Detect which cell encompasses the target text, then output its (x, y) center coordinate. 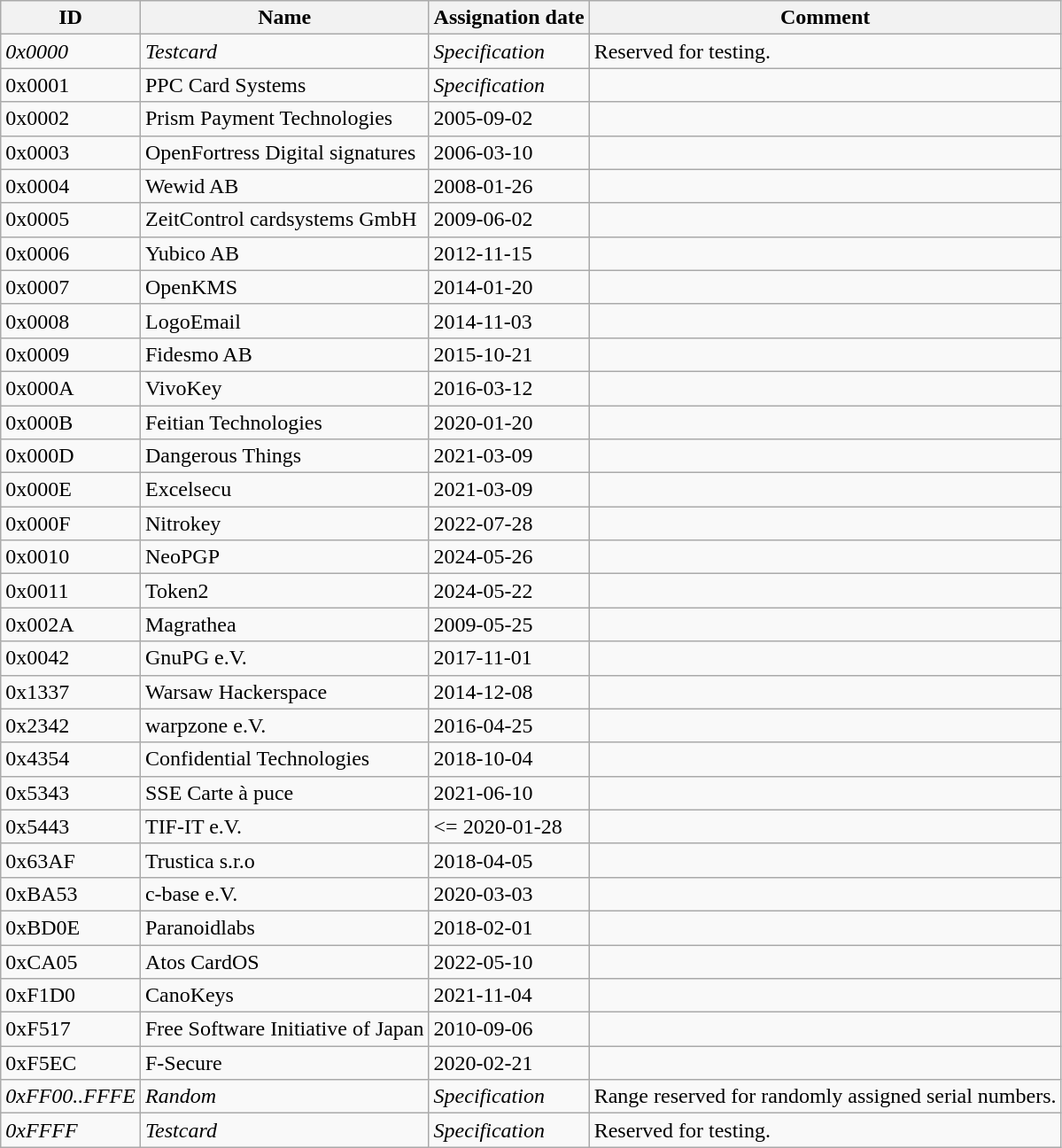
0x002A (71, 624)
GnuPG e.V. (284, 658)
2009-06-02 (508, 220)
0x0002 (71, 119)
Nitrokey (284, 524)
Atos CardOS (284, 961)
2020-01-20 (508, 423)
2014-12-08 (508, 692)
Comment (826, 18)
2020-02-21 (508, 1063)
ZeitControl cardsystems GmbH (284, 220)
0x000B (71, 423)
2024-05-26 (508, 557)
Wewid AB (284, 186)
ID (71, 18)
OpenFortress Digital signatures (284, 152)
F-Secure (284, 1063)
2012-11-15 (508, 253)
0x4354 (71, 759)
Yubico AB (284, 253)
0x0001 (71, 85)
<= 2020-01-28 (508, 826)
Name (284, 18)
0x1337 (71, 692)
0x000D (71, 456)
0xF1D0 (71, 996)
CanoKeys (284, 996)
warpzone e.V. (284, 725)
0x0007 (71, 287)
2022-05-10 (508, 961)
0x0005 (71, 220)
Range reserved for randomly assigned serial numbers. (826, 1097)
OpenKMS (284, 287)
2015-10-21 (508, 354)
0x0004 (71, 186)
0xFFFF (71, 1130)
0xF5EC (71, 1063)
2008-01-26 (508, 186)
0x0009 (71, 354)
0x0006 (71, 253)
2009-05-25 (508, 624)
0x0000 (71, 51)
0xF517 (71, 1029)
0x0042 (71, 658)
2018-02-01 (508, 927)
c-base e.V. (284, 894)
Magrathea (284, 624)
NeoPGP (284, 557)
0xBD0E (71, 927)
Feitian Technologies (284, 423)
2014-11-03 (508, 321)
Warsaw Hackerspace (284, 692)
Fidesmo AB (284, 354)
Paranoidlabs (284, 927)
0xCA05 (71, 961)
0x000F (71, 524)
2022-07-28 (508, 524)
2024-05-22 (508, 591)
0x0003 (71, 152)
SSE Carte à puce (284, 793)
0x000A (71, 388)
0xFF00..FFFE (71, 1097)
TIF-IT e.V. (284, 826)
0x63AF (71, 860)
0x0010 (71, 557)
2021-06-10 (508, 793)
2018-10-04 (508, 759)
0x5443 (71, 826)
Dangerous Things (284, 456)
0x0008 (71, 321)
0xBA53 (71, 894)
2014-01-20 (508, 287)
VivoKey (284, 388)
0x000E (71, 490)
Confidential Technologies (284, 759)
LogoEmail (284, 321)
Random (284, 1097)
PPC Card Systems (284, 85)
2006-03-10 (508, 152)
Assignation date (508, 18)
2016-03-12 (508, 388)
2005-09-02 (508, 119)
Trustica s.r.o (284, 860)
Free Software Initiative of Japan (284, 1029)
2020-03-03 (508, 894)
2021-11-04 (508, 996)
2017-11-01 (508, 658)
0x2342 (71, 725)
Excelsecu (284, 490)
Token2 (284, 591)
0x5343 (71, 793)
2016-04-25 (508, 725)
2018-04-05 (508, 860)
0x0011 (71, 591)
2010-09-06 (508, 1029)
Prism Payment Technologies (284, 119)
